Return the [X, Y] coordinate for the center point of the cell that contains the specified text.  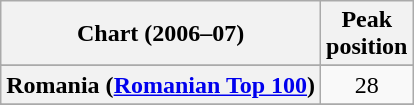
Chart (2006–07) [161, 34]
Romania (Romanian Top 100) [161, 85]
28 [367, 85]
Peakposition [367, 34]
